Identify which cell holds the provided text, then report its (x, y) central coordinate. 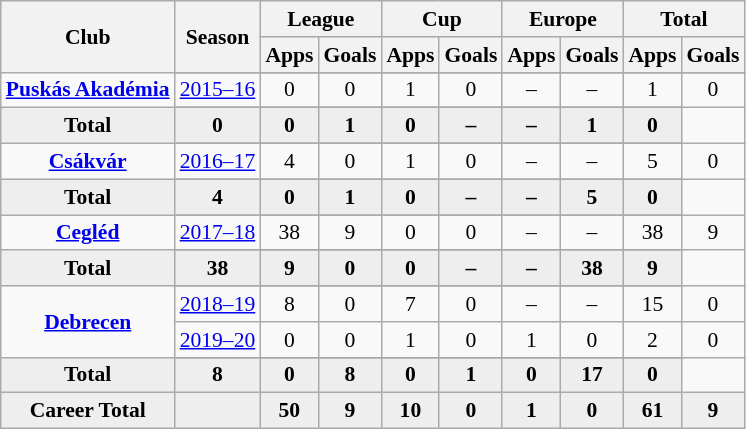
Cup (442, 19)
Season (218, 36)
2017–18 (218, 233)
Club (88, 36)
2 (652, 340)
Cegléd (88, 233)
2018–19 (218, 304)
50 (289, 411)
Europe (562, 19)
Puskás Akadémia (88, 90)
10 (410, 411)
Csákvár (88, 162)
2019–20 (218, 340)
61 (652, 411)
2015–16 (218, 90)
League (320, 19)
Debrecen (88, 322)
7 (410, 304)
15 (652, 304)
Career Total (88, 411)
17 (592, 375)
2016–17 (218, 162)
